Locate the cell with the specified text and output its (x, y) center coordinate. 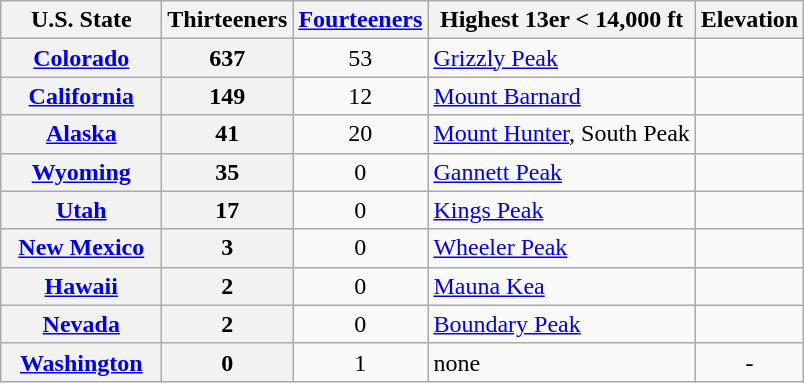
Gannett Peak (562, 172)
35 (228, 172)
Kings Peak (562, 210)
Mauna Kea (562, 286)
Grizzly Peak (562, 58)
none (562, 362)
Hawaii (82, 286)
Highest 13er < 14,000 ft (562, 20)
Colorado (82, 58)
12 (360, 96)
Utah (82, 210)
Thirteeners (228, 20)
Mount Hunter, South Peak (562, 134)
Elevation (749, 20)
Washington (82, 362)
- (749, 362)
California (82, 96)
New Mexico (82, 248)
20 (360, 134)
Nevada (82, 324)
3 (228, 248)
U.S. State (82, 20)
Wyoming (82, 172)
41 (228, 134)
637 (228, 58)
Boundary Peak (562, 324)
17 (228, 210)
Fourteeners (360, 20)
53 (360, 58)
Mount Barnard (562, 96)
Wheeler Peak (562, 248)
1 (360, 362)
Alaska (82, 134)
149 (228, 96)
